Output the (x, y) coordinate of the center of the cell containing the given text.  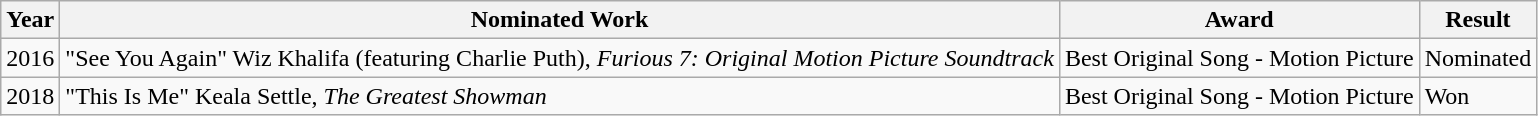
Result (1478, 20)
"This Is Me" Keala Settle, The Greatest Showman (560, 96)
Award (1239, 20)
2018 (30, 96)
2016 (30, 58)
Won (1478, 96)
Nominated (1478, 58)
Year (30, 20)
"See You Again" Wiz Khalifa (featuring Charlie Puth), Furious 7: Original Motion Picture Soundtrack (560, 58)
Nominated Work (560, 20)
